From the cell containing the given text, extract its center point as [x, y] coordinate. 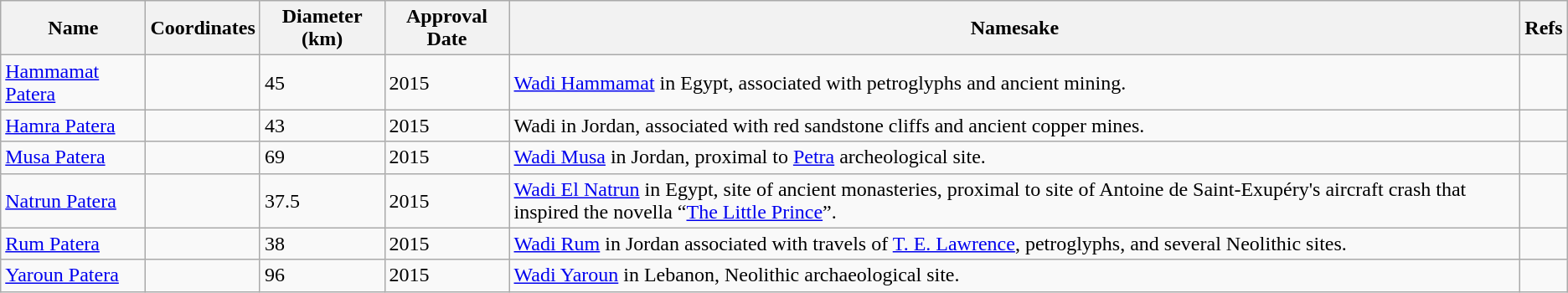
Yaroun Patera [74, 275]
45 [322, 82]
Wadi Rum in Jordan associated with travels of T. E. Lawrence, petroglyphs, and several Neolithic sites. [1015, 244]
Wadi in Jordan, associated with red sandstone cliffs and ancient copper mines. [1015, 126]
Natrun Patera [74, 201]
Refs [1544, 28]
Coordinates [203, 28]
37.5 [322, 201]
Approval Date [447, 28]
Hamra Patera [74, 126]
Wadi Hammamat in Egypt, associated with petroglyphs and ancient mining. [1015, 82]
Diameter (km) [322, 28]
Wadi Musa in Jordan, proximal to Petra archeological site. [1015, 157]
Wadi Yaroun in Lebanon, Neolithic archaeological site. [1015, 275]
38 [322, 244]
Musa Patera [74, 157]
Namesake [1015, 28]
69 [322, 157]
96 [322, 275]
Hammamat Patera [74, 82]
Rum Patera [74, 244]
43 [322, 126]
Name [74, 28]
